Scan for the cell matching the given text and deliver its (x, y) coordinate at center. 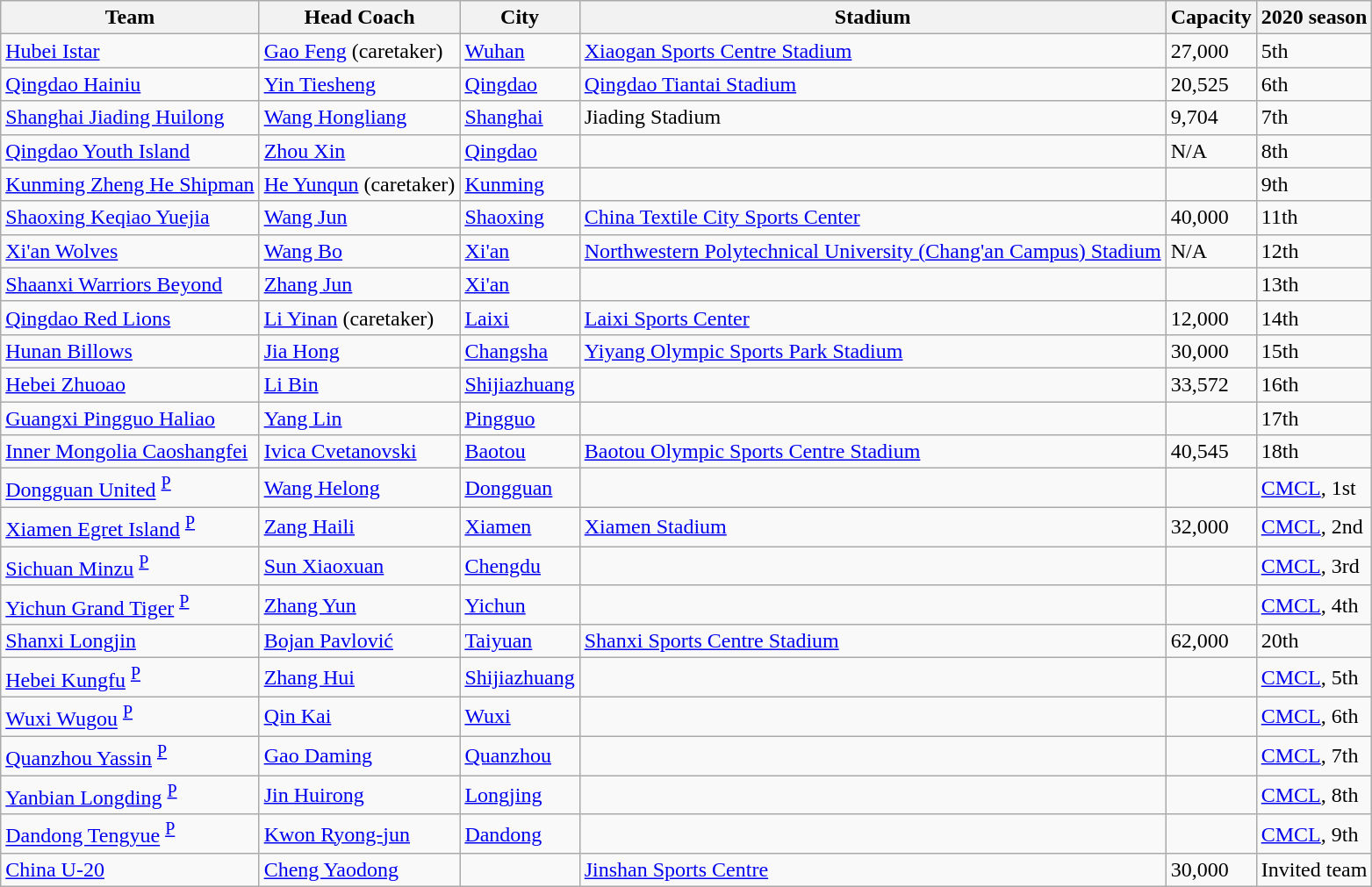
Wang Bo (360, 251)
Sun Xiaoxuan (360, 567)
Changsha (520, 351)
Wuhan (520, 51)
CMCL, 8th (1314, 795)
6th (1314, 84)
Guangxi Pingguo Haliao (130, 418)
Sichuan Minzu P (130, 567)
Qingdao Youth Island (130, 151)
40,000 (1211, 218)
Laixi Sports Center (873, 318)
Quanzhou (520, 756)
Dongguan United P (130, 488)
Wuxi (520, 716)
Pingguo (520, 418)
Qingdao Red Lions (130, 318)
Zhang Hui (360, 677)
Dandong (520, 833)
Shaanxi Warriors Beyond (130, 284)
Capacity (1211, 18)
CMCL, 9th (1314, 833)
32,000 (1211, 526)
20th (1314, 641)
Shanghai (520, 118)
Baotou Olympic Sports Centre Stadium (873, 452)
Li Yinan (caretaker) (360, 318)
Wang Helong (360, 488)
CMCL, 6th (1314, 716)
Gao Feng (caretaker) (360, 51)
Dandong Tengyue P (130, 833)
Dongguan (520, 488)
11th (1314, 218)
Baotou (520, 452)
Cheng Yaodong (360, 870)
Shaoxing Keqiao Yuejia (130, 218)
27,000 (1211, 51)
12,000 (1211, 318)
Xiamen Egret Island P (130, 526)
20,525 (1211, 84)
13th (1314, 284)
Wuxi Wugou P (130, 716)
Yang Lin (360, 418)
18th (1314, 452)
Shanxi Sports Centre Stadium (873, 641)
Zhang Jun (360, 284)
7th (1314, 118)
China Textile City Sports Center (873, 218)
Laixi (520, 318)
33,572 (1211, 384)
Hunan Billows (130, 351)
Hebei Kungfu P (130, 677)
CMCL, 4th (1314, 605)
Wang Hongliang (360, 118)
5th (1314, 51)
Hebei Zhuoao (130, 384)
He Yunqun (caretaker) (360, 184)
Yanbian Longding P (130, 795)
Shanghai Jiading Huilong (130, 118)
Head Coach (360, 18)
Invited team (1314, 870)
CMCL, 7th (1314, 756)
Yiyang Olympic Sports Park Stadium (873, 351)
Yichun Grand Tiger P (130, 605)
Yin Tiesheng (360, 84)
Qingdao Tiantai Stadium (873, 84)
Hubei Istar (130, 51)
Jinshan Sports Centre (873, 870)
Bojan Pavlović (360, 641)
Yichun (520, 605)
China U-20 (130, 870)
CMCL, 5th (1314, 677)
Xi'an Wolves (130, 251)
Zang Haili (360, 526)
Xiamen Stadium (873, 526)
CMCL, 3rd (1314, 567)
Jia Hong (360, 351)
Zhou Xin (360, 151)
Shanxi Longjin (130, 641)
Li Bin (360, 384)
Jin Huirong (360, 795)
9,704 (1211, 118)
Kwon Ryong-jun (360, 833)
Xiamen (520, 526)
Kunming Zheng He Shipman (130, 184)
Gao Daming (360, 756)
16th (1314, 384)
2020 season (1314, 18)
17th (1314, 418)
40,545 (1211, 452)
Kunming (520, 184)
14th (1314, 318)
Stadium (873, 18)
Ivica Cvetanovski (360, 452)
Quanzhou Yassin P (130, 756)
Zhang Yun (360, 605)
Shaoxing (520, 218)
Qin Kai (360, 716)
Wang Jun (360, 218)
Taiyuan (520, 641)
12th (1314, 251)
CMCL, 2nd (1314, 526)
Team (130, 18)
9th (1314, 184)
Xiaogan Sports Centre Stadium (873, 51)
62,000 (1211, 641)
Inner Mongolia Caoshangfei (130, 452)
Longjing (520, 795)
CMCL, 1st (1314, 488)
Chengdu (520, 567)
15th (1314, 351)
8th (1314, 151)
City (520, 18)
Qingdao Hainiu (130, 84)
Jiading Stadium (873, 118)
Northwestern Polytechnical University (Chang'an Campus) Stadium (873, 251)
